Return (x, y) of the center of cell containing provided text 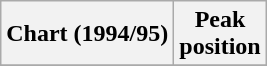
Chart (1994/95) (88, 34)
Peakposition (220, 34)
